Determine the (X, Y) coordinate at the center of the cell enclosing the given text.  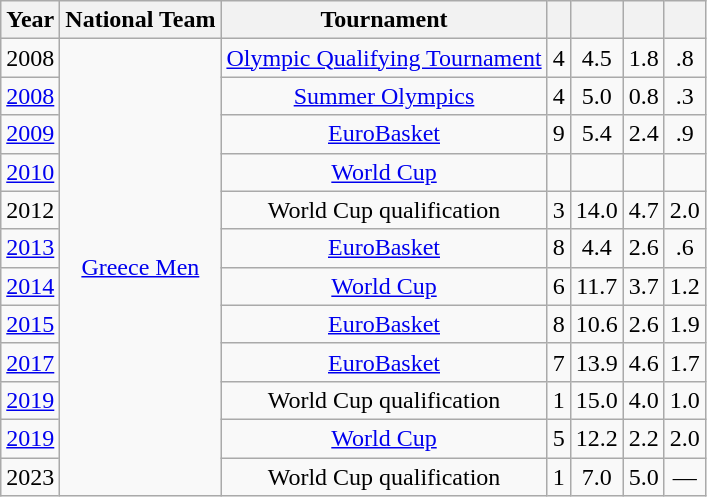
— (684, 477)
Tournament (384, 20)
10.6 (596, 324)
Olympic Qualifying Tournament (384, 58)
1.8 (644, 58)
2.4 (644, 134)
15.0 (596, 400)
2023 (30, 477)
3 (558, 210)
0.8 (644, 96)
1.0 (684, 400)
4.7 (644, 210)
5 (558, 438)
11.7 (596, 286)
.9 (684, 134)
12.2 (596, 438)
Summer Olympics (384, 96)
13.9 (596, 362)
.3 (684, 96)
2015 (30, 324)
2017 (30, 362)
Year (30, 20)
1.9 (684, 324)
3.7 (644, 286)
1.2 (684, 286)
1.7 (684, 362)
4.6 (644, 362)
2.2 (644, 438)
9 (558, 134)
2012 (30, 210)
.6 (684, 248)
2010 (30, 172)
Greece Men (140, 268)
2013 (30, 248)
4.5 (596, 58)
2014 (30, 286)
National Team (140, 20)
7 (558, 362)
4.4 (596, 248)
7.0 (596, 477)
14.0 (596, 210)
6 (558, 286)
5.4 (596, 134)
4.0 (644, 400)
2009 (30, 134)
.8 (684, 58)
